Determine the [x, y] coordinate at the center of the cell enclosing the given text.  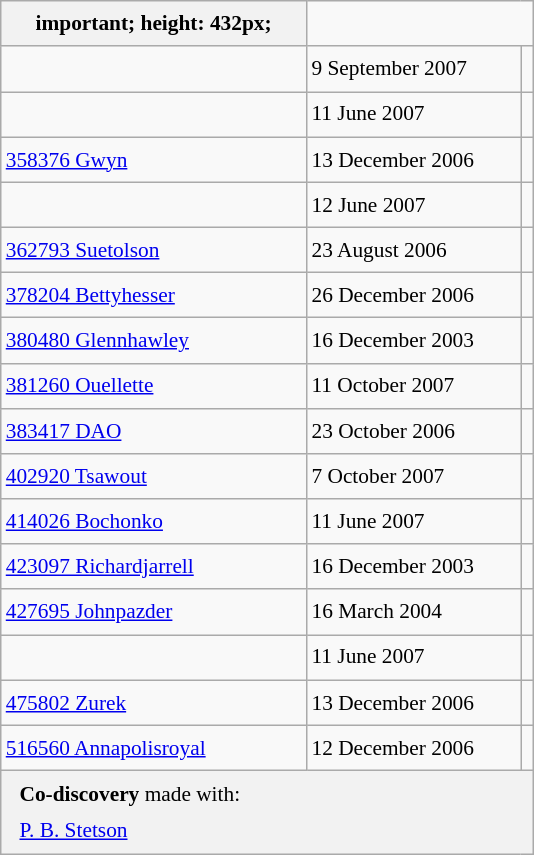
Co-discovery made with: P. B. Stetson [267, 812]
12 June 2007 [413, 204]
12 December 2006 [413, 748]
378204 Bettyhesser [154, 296]
516560 Annapolisroyal [154, 748]
383417 DAO [154, 430]
381260 Ouellette [154, 386]
26 December 2006 [413, 296]
23 August 2006 [413, 250]
414026 Bochonko [154, 522]
16 March 2004 [413, 612]
23 October 2006 [413, 430]
427695 Johnpazder [154, 612]
423097 Richardjarrell [154, 566]
358376 Gwyn [154, 160]
9 September 2007 [413, 68]
380480 Glennhawley [154, 340]
362793 Suetolson [154, 250]
11 October 2007 [413, 386]
475802 Zurek [154, 702]
important; height: 432px; [154, 24]
7 October 2007 [413, 476]
402920 Tsawout [154, 476]
